Extract the (X, Y) coordinate from the center of the cell holding the provided text.  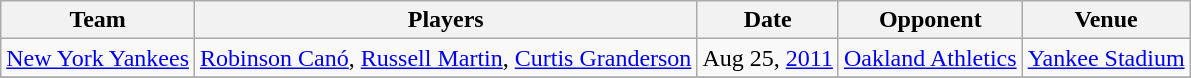
Yankee Stadium (1106, 58)
Oakland Athletics (930, 58)
Venue (1106, 20)
Robinson Canó, Russell Martin, Curtis Granderson (446, 58)
Opponent (930, 20)
Aug 25, 2011 (768, 58)
Team (98, 20)
Players (446, 20)
New York Yankees (98, 58)
Date (768, 20)
